For the text-containing cell, return its midpoint in [x, y] coordinate format. 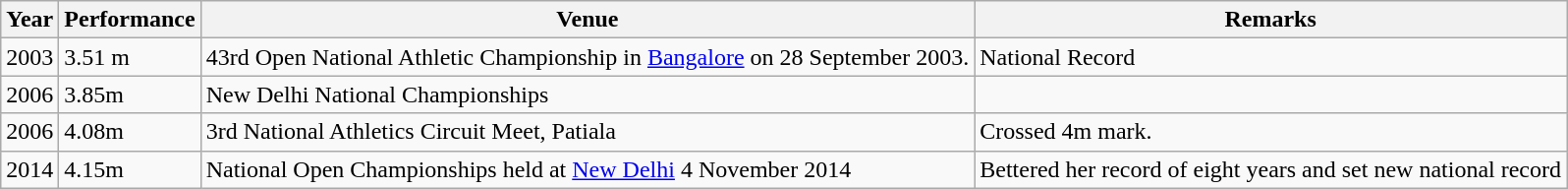
4.15m [130, 169]
New Delhi National Championships [588, 94]
Performance [130, 20]
4.08m [130, 132]
Bettered her record of eight years and set new national record [1271, 169]
Venue [588, 20]
National Open Championships held at New Delhi 4 November 2014 [588, 169]
Crossed 4m mark. [1271, 132]
2014 [29, 169]
National Record [1271, 57]
Year [29, 20]
3.51 m [130, 57]
3.85m [130, 94]
43rd Open National Athletic Championship in Bangalore on 28 September 2003. [588, 57]
3rd National Athletics Circuit Meet, Patiala [588, 132]
2003 [29, 57]
Remarks [1271, 20]
